Provide the [X, Y] coordinate of the cell's center where the given text is located.  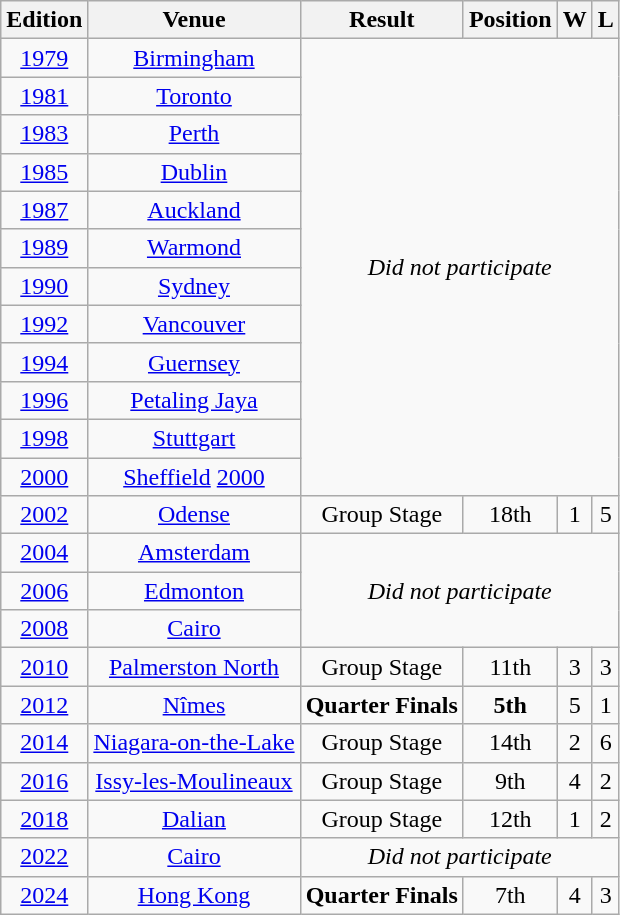
1990 [44, 286]
Amsterdam [194, 553]
Position [510, 20]
9th [510, 781]
Dublin [194, 172]
Result [382, 20]
Sydney [194, 286]
1987 [44, 210]
1994 [44, 362]
Petaling Jaya [194, 400]
Hong Kong [194, 895]
2006 [44, 591]
Birmingham [194, 58]
Palmerston North [194, 667]
11th [510, 667]
Edmonton [194, 591]
Issy-les-Moulineaux [194, 781]
Stuttgart [194, 438]
2022 [44, 857]
2002 [44, 515]
Venue [194, 20]
Nîmes [194, 705]
Vancouver [194, 324]
Edition [44, 20]
1981 [44, 96]
12th [510, 819]
1979 [44, 58]
2014 [44, 743]
Niagara-on-the-Lake [194, 743]
1998 [44, 438]
5th [510, 705]
Guernsey [194, 362]
1989 [44, 248]
2018 [44, 819]
1996 [44, 400]
2016 [44, 781]
2012 [44, 705]
1983 [44, 134]
W [574, 20]
6 [606, 743]
2008 [44, 629]
14th [510, 743]
Sheffield 2000 [194, 477]
Odense [194, 515]
Perth [194, 134]
1985 [44, 172]
2000 [44, 477]
Warmond [194, 248]
2024 [44, 895]
2004 [44, 553]
2010 [44, 667]
18th [510, 515]
1992 [44, 324]
Dalian [194, 819]
L [606, 20]
Toronto [194, 96]
Auckland [194, 210]
7th [510, 895]
